From the cell containing the given text, extract its center point as [x, y] coordinate. 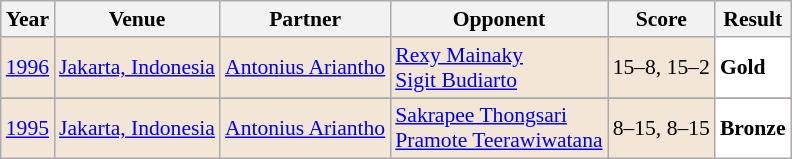
1995 [28, 128]
Opponent [498, 19]
Rexy Mainaky Sigit Budiarto [498, 68]
15–8, 15–2 [662, 68]
Year [28, 19]
Sakrapee Thongsari Pramote Teerawiwatana [498, 128]
Partner [305, 19]
Score [662, 19]
Gold [753, 68]
Venue [137, 19]
Bronze [753, 128]
8–15, 8–15 [662, 128]
1996 [28, 68]
Result [753, 19]
